Search for the cell housing the specified text and yield its (x, y) center coordinate. 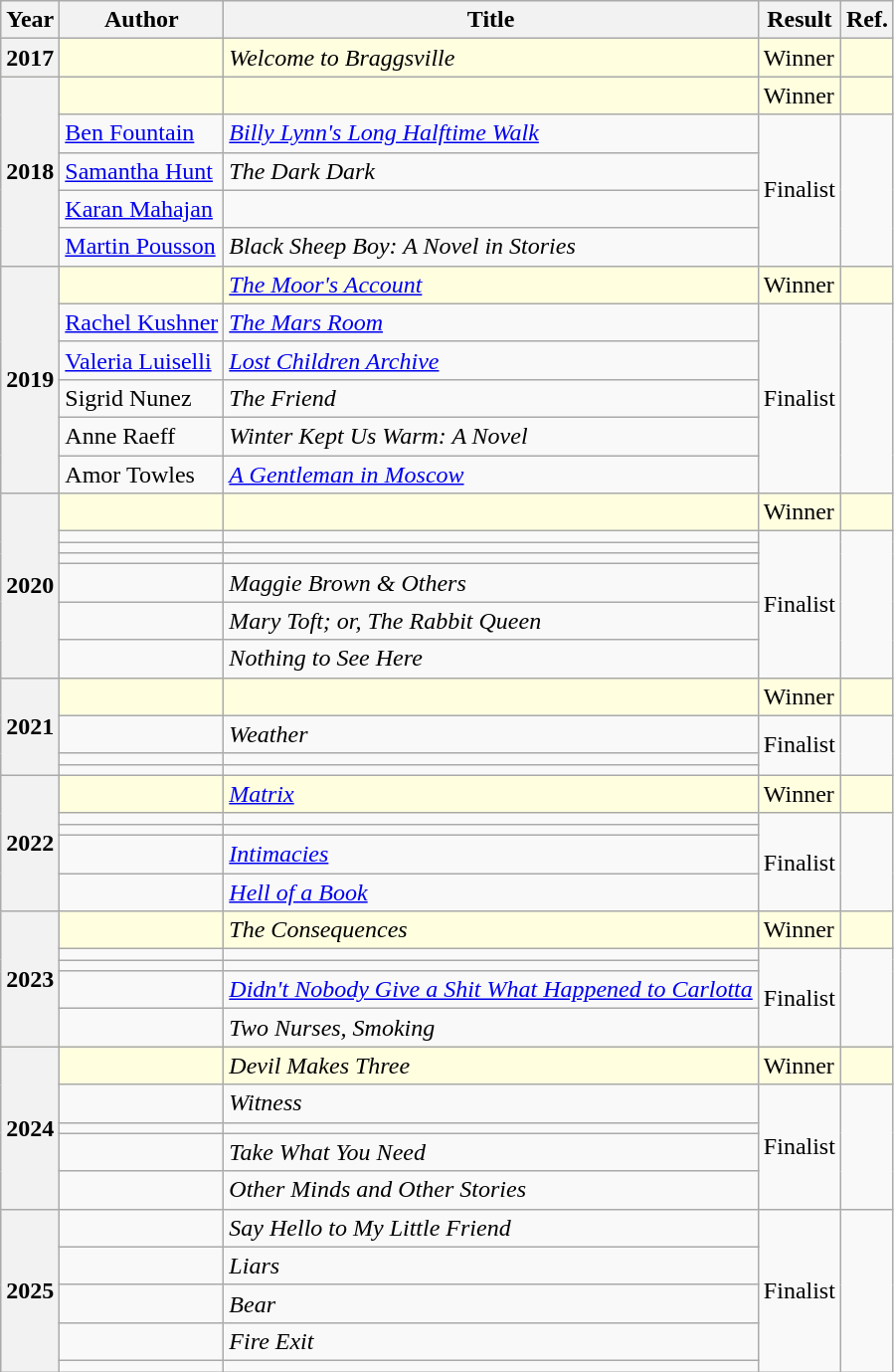
The Friend (491, 398)
Karan Mahajan (141, 209)
Winter Kept Us Warm: A Novel (491, 436)
A Gentleman in Moscow (491, 475)
Anne Raeff (141, 436)
2018 (30, 171)
Result (800, 20)
Intimacies (491, 854)
2025 (30, 1289)
Title (491, 20)
Didn't Nobody Give a Shit What Happened to Carlotta (491, 990)
Nothing to See Here (491, 659)
2022 (30, 843)
2023 (30, 979)
Weather (491, 734)
2020 (30, 585)
Other Minds and Other Stories (491, 1190)
The Moor's Account (491, 285)
Year (30, 20)
Black Sheep Boy: A Novel in Stories (491, 247)
2019 (30, 379)
Bear (491, 1303)
2024 (30, 1128)
Martin Pousson (141, 247)
Ben Fountain (141, 133)
Matrix (491, 794)
Liars (491, 1266)
2017 (30, 58)
Devil Makes Three (491, 1066)
Witness (491, 1103)
Rachel Kushner (141, 322)
Fire Exit (491, 1341)
Take What You Need (491, 1152)
Valeria Luiselli (141, 360)
Two Nurses, Smoking (491, 1028)
Welcome to Braggsville (491, 58)
Sigrid Nunez (141, 398)
Say Hello to My Little Friend (491, 1228)
2021 (30, 726)
The Mars Room (491, 322)
Billy Lynn's Long Halftime Walk (491, 133)
Ref. (867, 20)
Amor Towles (141, 475)
Mary Toft; or, The Rabbit Queen (491, 621)
Author (141, 20)
Samantha Hunt (141, 171)
Lost Children Archive (491, 360)
Maggie Brown & Others (491, 583)
Hell of a Book (491, 892)
The Consequences (491, 930)
The Dark Dark (491, 171)
